Detect which cell encompasses the target text, then output its (x, y) center coordinate. 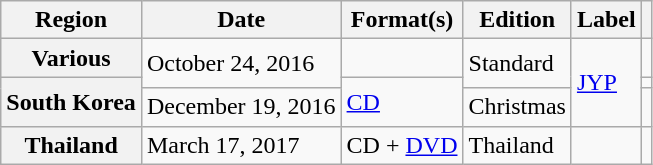
Date (241, 20)
Label (606, 20)
October 24, 2016 (241, 64)
CD + DVD (402, 145)
South Korea (72, 102)
December 19, 2016 (241, 107)
CD (402, 102)
March 17, 2017 (241, 145)
Format(s) (402, 20)
Christmas (517, 107)
Standard (517, 64)
Region (72, 20)
JYP (606, 82)
Edition (517, 20)
Various (72, 58)
